Scan for the cell matching the given text and deliver its [x, y] coordinate at center. 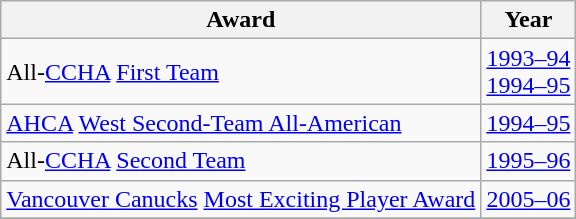
Award [241, 20]
Vancouver Canucks Most Exciting Player Award [241, 199]
Year [528, 20]
2005–06 [528, 199]
All-CCHA First Team [241, 72]
1994–95 [528, 123]
1995–96 [528, 161]
All-CCHA Second Team [241, 161]
AHCA West Second-Team All-American [241, 123]
1993–941994–95 [528, 72]
